Locate the cell with the specified text and output its [X, Y] center coordinate. 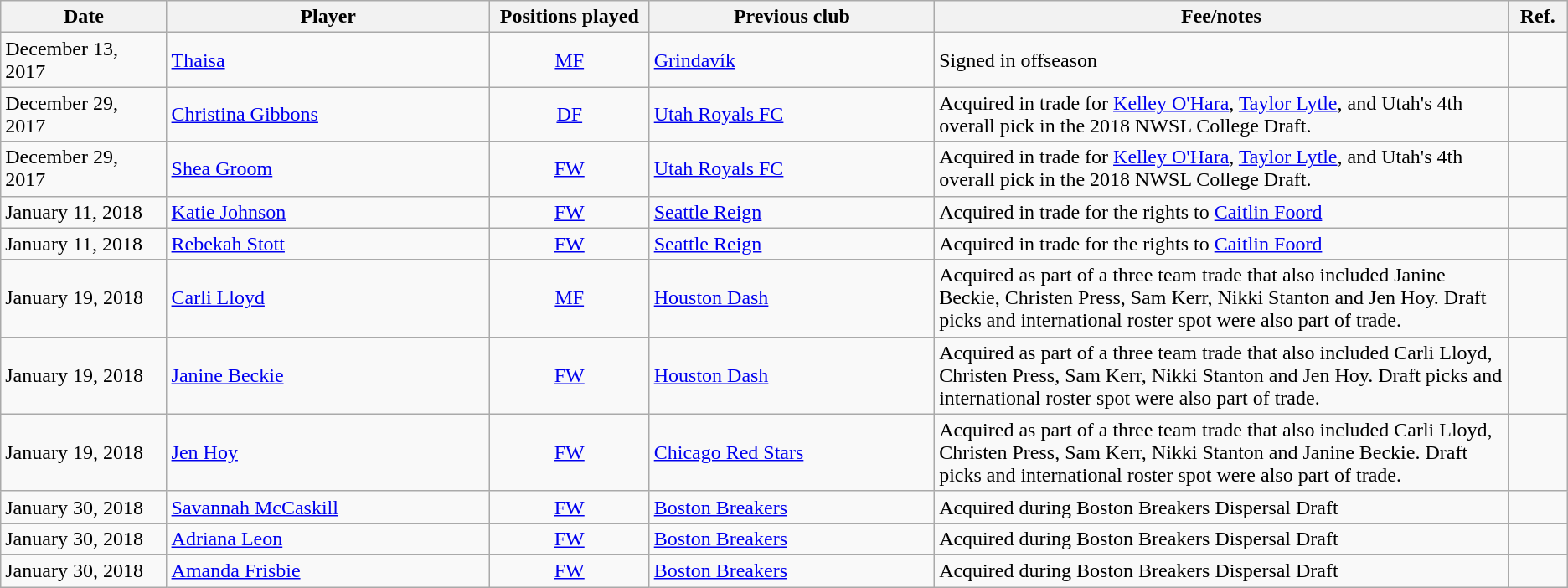
Adriana Leon [328, 539]
Grindavík [792, 60]
Savannah McCaskill [328, 507]
Amanda Frisbie [328, 570]
Chicago Red Stars [792, 452]
Positions played [570, 17]
Christina Gibbons [328, 114]
Katie Johnson [328, 212]
Thaisa [328, 60]
DF [570, 114]
Signed in offseason [1221, 60]
Player [328, 17]
Rebekah Stott [328, 244]
Shea Groom [328, 169]
Jen Hoy [328, 452]
December 13, 2017 [84, 60]
Carli Lloyd [328, 298]
Previous club [792, 17]
Ref. [1538, 17]
Date [84, 17]
Fee/notes [1221, 17]
Janine Beckie [328, 375]
